Pinpoint the cell where the given text exists, returning its (X, Y) midpoint coordinate. 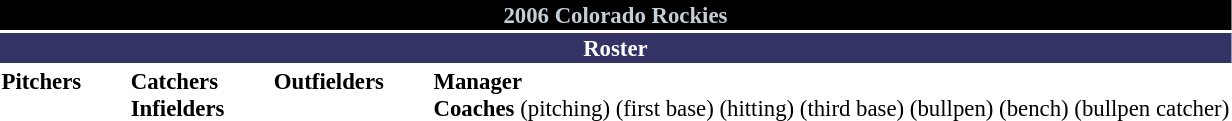
2006 Colorado Rockies (616, 15)
Roster (616, 48)
